Return [x, y] of the center of cell containing provided text 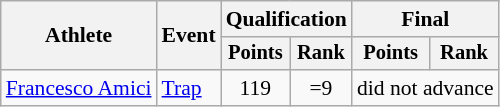
Athlete [79, 36]
Trap [189, 88]
Event [189, 36]
Francesco Amici [79, 88]
did not advance [426, 88]
Qualification [286, 19]
=9 [321, 88]
119 [256, 88]
Final [426, 19]
